Identify which cell holds the provided text, then report its [x, y] central coordinate. 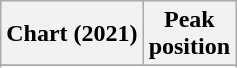
Peakposition [189, 34]
Chart (2021) [72, 34]
